Scan for the cell matching the given text and deliver its (x, y) coordinate at center. 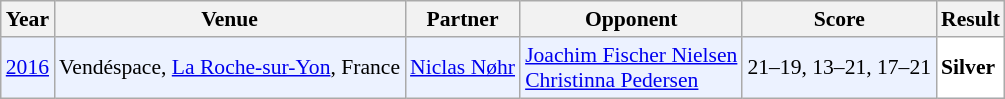
21–19, 13–21, 17–21 (839, 68)
Year (28, 19)
Joachim Fischer Nielsen Christinna Pedersen (631, 68)
2016 (28, 68)
Result (970, 19)
Opponent (631, 19)
Partner (462, 19)
Vendéspace, La Roche-sur-Yon, France (230, 68)
Score (839, 19)
Silver (970, 68)
Venue (230, 19)
Niclas Nøhr (462, 68)
